For the text-containing cell, return its midpoint in (x, y) coordinate format. 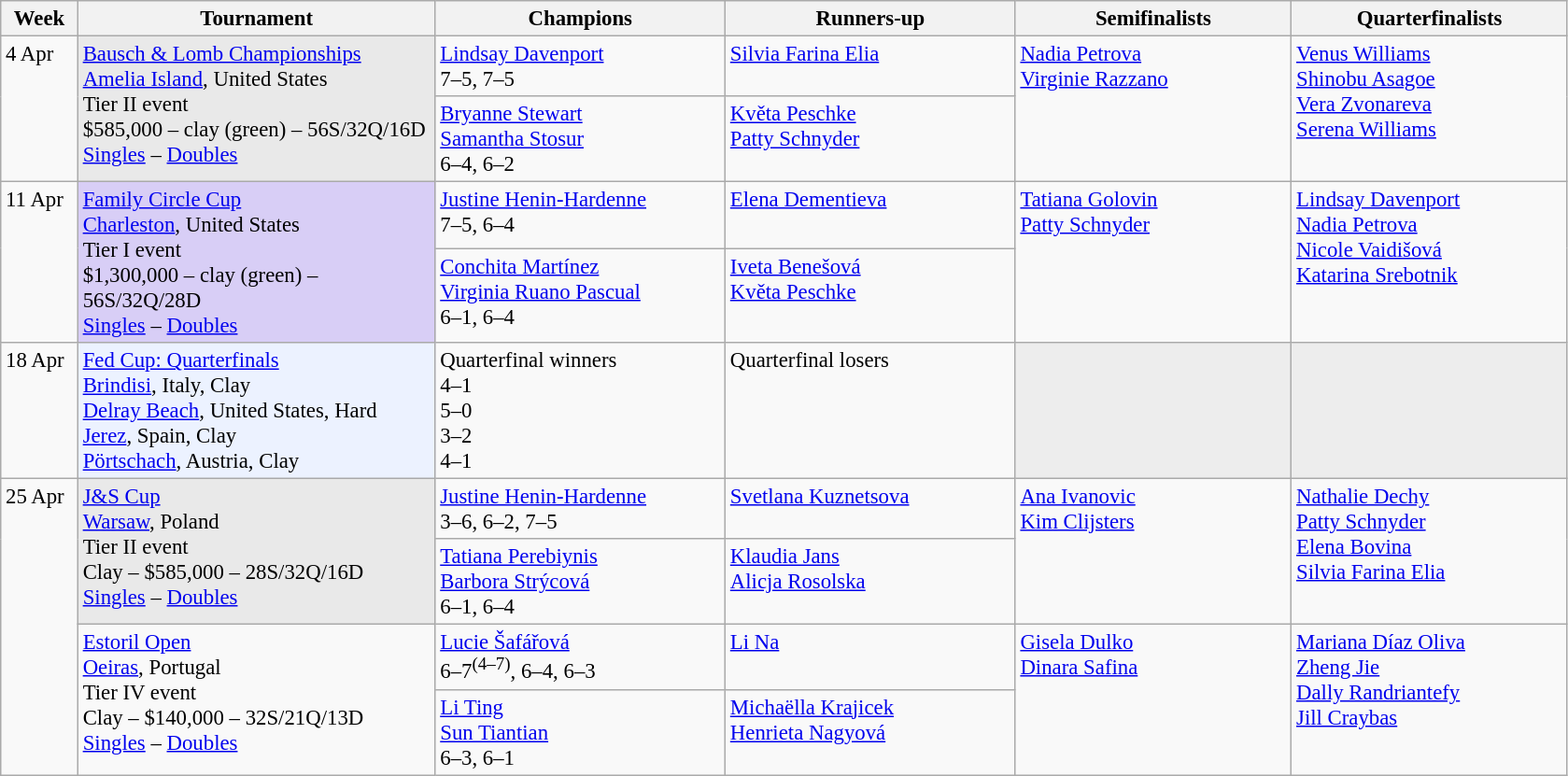
11 Apr (39, 263)
Mariana Díaz Oliva Zheng Jie Dally Randriantefy Jill Craybas (1430, 700)
4 Apr (39, 109)
Iveta Benešová Květa Peschke (870, 295)
Conchita Martínez Virginia Ruano Pascual6–1, 6–4 (581, 295)
Ana Ivanovic Kim Clijsters (1153, 552)
Lindsay Davenport 7–5, 7–5 (581, 67)
Quarterfinalists (1430, 19)
Gisela Dulko Dinara Safina (1153, 700)
Tatiana Perebiynis Barbora Strýcová6–1, 6–4 (581, 583)
Fed Cup: Quarterfinals Brindisi, Italy, Clay Delray Beach, United States, Hard Jerez, Spain, Clay Pörtschach, Austria, Clay (256, 411)
Estoril Open Oeiras, Portugal Tier IV event Clay – $140,000 – 32S/21Q/13DSingles – Doubles (256, 700)
Week (39, 19)
Justine Henin-Hardenne 3–6, 6–2, 7–5 (581, 510)
Bryanne Stewart Samantha Stosur6–4, 6–2 (581, 139)
25 Apr (39, 628)
Venus Williams Shinobu Asagoe Vera Zvonareva Serena Williams (1430, 109)
Semifinalists (1153, 19)
Quarterfinal winners 4–1 5–0 3–2 4–1 (581, 411)
Li Na (870, 657)
Nadia Petrova Virginie Razzano (1153, 109)
Klaudia Jans Alicja Rosolska (870, 583)
Tatiana Golovin Patty Schnyder (1153, 263)
Svetlana Kuznetsova (870, 510)
Nathalie Dechy Patty Schnyder Elena Bovina Silvia Farina Elia (1430, 552)
18 Apr (39, 411)
Runners-up (870, 19)
Lindsay Davenport Nadia Petrova Nicole Vaidišová Katarina Srebotnik (1430, 263)
Lucie Šafářová 6–7(4–7), 6–4, 6–3 (581, 657)
Silvia Farina Elia (870, 67)
Li Ting Sun Tiantian6–3, 6–1 (581, 732)
Bausch & Lomb Championships Amelia Island, United States Tier II event $585,000 – clay (green) – 56S/32Q/16DSingles – Doubles (256, 109)
Justine Henin-Hardenne 7–5, 6–4 (581, 215)
Michaëlla Krajicek Henrieta Nagyová (870, 732)
Quarterfinal losers (870, 411)
Champions (581, 19)
Květa Peschke Patty Schnyder (870, 139)
Tournament (256, 19)
Elena Dementieva (870, 215)
J&S Cup Warsaw, Poland Tier II event Clay – $585,000 – 28S/32Q/16DSingles – Doubles (256, 552)
Family Circle Cup Charleston, United States Tier I event $1,300,000 – clay (green) – 56S/32Q/28DSingles – Doubles (256, 263)
